Output the (X, Y) coordinate of the center of the cell containing the given text.  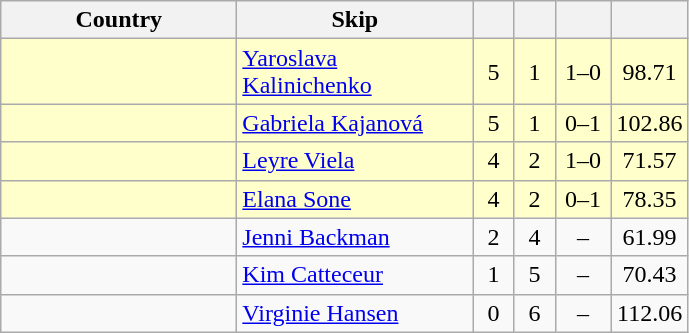
70.43 (650, 275)
0 (494, 313)
61.99 (650, 237)
Kim Catteceur (355, 275)
71.57 (650, 161)
6 (534, 313)
98.71 (650, 72)
Yaroslava Kalinichenko (355, 72)
Leyre Viela (355, 161)
78.35 (650, 199)
Skip (355, 20)
112.06 (650, 313)
Gabriela Kajanová (355, 123)
Jenni Backman (355, 237)
102.86 (650, 123)
Elana Sone (355, 199)
Country (119, 20)
Virginie Hansen (355, 313)
